Identify which cell holds the provided text, then report its (x, y) central coordinate. 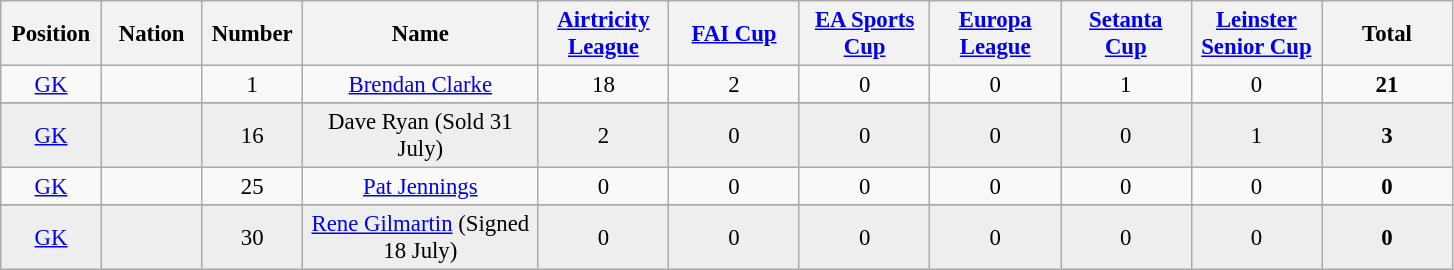
Brendan Clarke (421, 85)
Dave Ryan (Sold 31 July) (421, 136)
Number (252, 34)
21 (1388, 85)
Airtricity League (604, 34)
Rene Gilmartin (Signed 18 July) (421, 238)
Position (52, 34)
EA Sports Cup (864, 34)
18 (604, 85)
Setanta Cup (1126, 34)
Nation (152, 34)
30 (252, 238)
3 (1388, 136)
16 (252, 136)
Total (1388, 34)
Europa League (996, 34)
Pat Jennings (421, 187)
FAI Cup (734, 34)
25 (252, 187)
Leinster Senior Cup (1256, 34)
Name (421, 34)
